Output the (X, Y) coordinate of the center of the cell containing the given text.  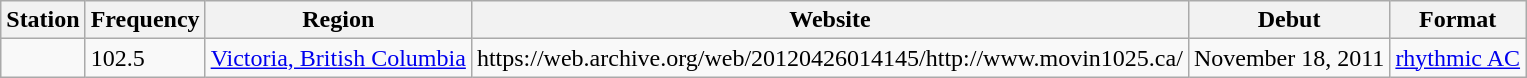
102.5 (145, 58)
Frequency (145, 20)
Debut (1288, 20)
rhythmic AC (1458, 58)
Region (338, 20)
Format (1458, 20)
November 18, 2011 (1288, 58)
Website (830, 20)
Victoria, British Columbia (338, 58)
https://web.archive.org/web/20120426014145/http://www.movin1025.ca/ (830, 58)
Station (43, 20)
